Capture the cell that displays the provided text and extract its (x, y) central coordinate. 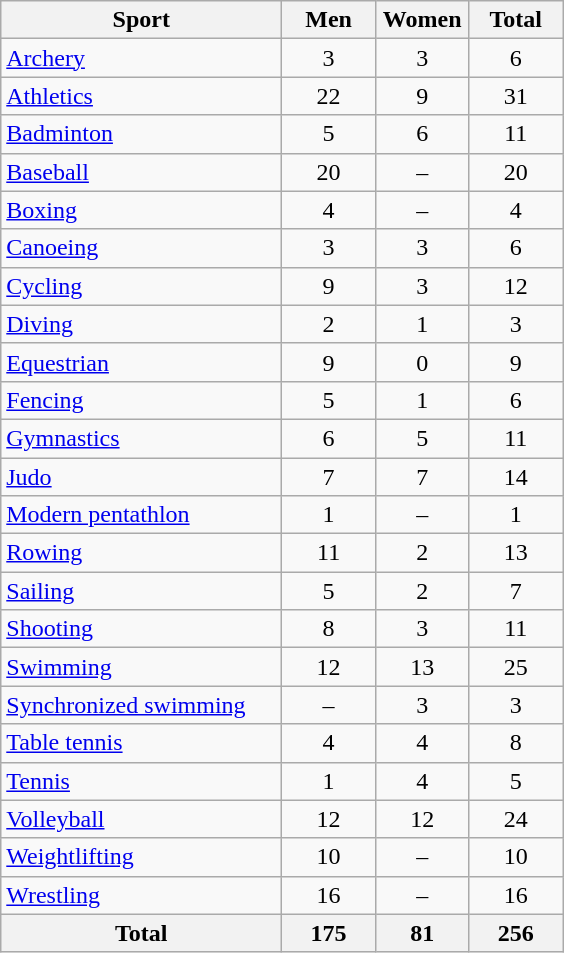
Women (422, 20)
Wrestling (142, 895)
Swimming (142, 667)
Sailing (142, 591)
Canoeing (142, 248)
Volleyball (142, 819)
Diving (142, 324)
Men (329, 20)
Sport (142, 20)
81 (422, 933)
Judo (142, 477)
Synchronized swimming (142, 705)
22 (329, 96)
Cycling (142, 286)
Rowing (142, 553)
24 (516, 819)
25 (516, 667)
Tennis (142, 781)
Badminton (142, 134)
Table tennis (142, 743)
0 (422, 362)
Fencing (142, 400)
Shooting (142, 629)
Weightlifting (142, 857)
Gymnastics (142, 438)
Baseball (142, 172)
31 (516, 96)
Athletics (142, 96)
Equestrian (142, 362)
Modern pentathlon (142, 515)
Archery (142, 58)
256 (516, 933)
14 (516, 477)
175 (329, 933)
Boxing (142, 210)
